Search for the cell housing the specified text and yield its [X, Y] center coordinate. 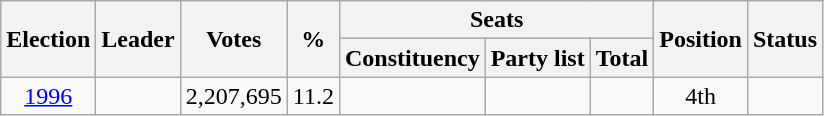
Status [784, 39]
% [313, 39]
Leader [138, 39]
11.2 [313, 96]
Election [48, 39]
4th [701, 96]
Constituency [412, 58]
Total [622, 58]
Party list [538, 58]
Seats [496, 20]
Votes [234, 39]
Position [701, 39]
2,207,695 [234, 96]
1996 [48, 96]
